Search for the cell housing the specified text and yield its [x, y] center coordinate. 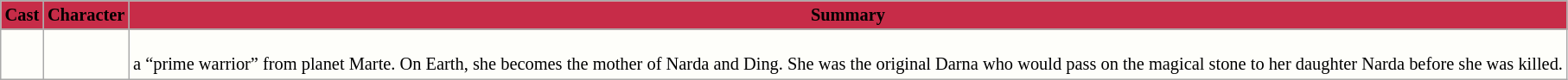
Cast [22, 15]
Character [86, 15]
Summary [848, 15]
